Capture the cell that displays the provided text and extract its [x, y] central coordinate. 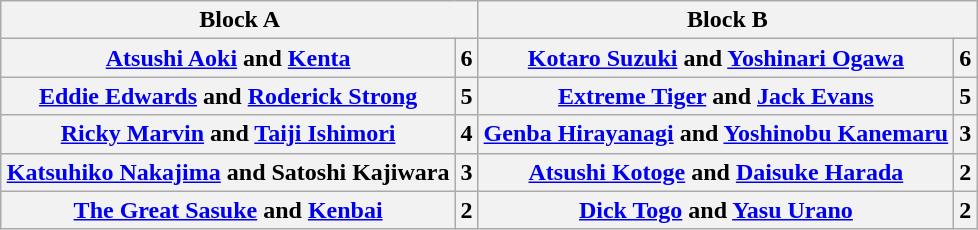
Eddie Edwards and Roderick Strong [228, 96]
The Great Sasuke and Kenbai [228, 210]
Atsushi Aoki and Kenta [228, 58]
Dick Togo and Yasu Urano [716, 210]
Genba Hirayanagi and Yoshinobu Kanemaru [716, 134]
Katsuhiko Nakajima and Satoshi Kajiwara [228, 172]
Ricky Marvin and Taiji Ishimori [228, 134]
Kotaro Suzuki and Yoshinari Ogawa [716, 58]
Extreme Tiger and Jack Evans [716, 96]
Atsushi Kotoge and Daisuke Harada [716, 172]
4 [466, 134]
Block A [240, 20]
Block B [728, 20]
